Return the (X, Y) coordinate for the center point of the cell that contains the specified text.  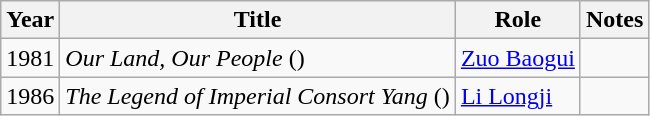
Li Longji (518, 96)
The Legend of Imperial Consort Yang () (258, 96)
1986 (30, 96)
Our Land, Our People () (258, 58)
Notes (614, 20)
1981 (30, 58)
Year (30, 20)
Title (258, 20)
Zuo Baogui (518, 58)
Role (518, 20)
